Return the [X, Y] coordinate for the center point of the cell that contains the specified text.  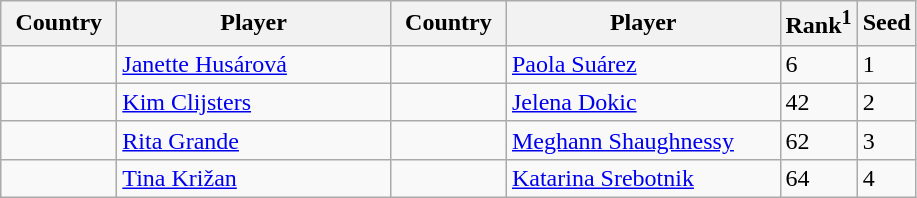
Tina Križan [254, 178]
3 [886, 140]
Jelena Dokic [643, 102]
6 [818, 64]
Meghann Shaughnessy [643, 140]
4 [886, 178]
Rank1 [818, 24]
Paola Suárez [643, 64]
62 [818, 140]
Kim Clijsters [254, 102]
Seed [886, 24]
64 [818, 178]
1 [886, 64]
Katarina Srebotnik [643, 178]
42 [818, 102]
2 [886, 102]
Janette Husárová [254, 64]
Rita Grande [254, 140]
